Detect which cell encompasses the target text, then output its (x, y) center coordinate. 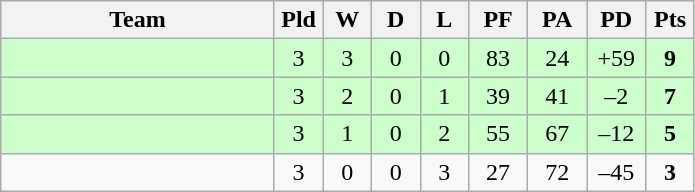
PD (616, 20)
–45 (616, 172)
27 (498, 172)
72 (558, 172)
L (444, 20)
39 (498, 96)
D (396, 20)
–2 (616, 96)
–12 (616, 134)
5 (670, 134)
55 (498, 134)
PF (498, 20)
+59 (616, 58)
Team (138, 20)
24 (558, 58)
Pld (298, 20)
83 (498, 58)
67 (558, 134)
7 (670, 96)
Pts (670, 20)
W (348, 20)
PA (558, 20)
9 (670, 58)
41 (558, 96)
